Search for the cell housing the specified text and yield its (x, y) center coordinate. 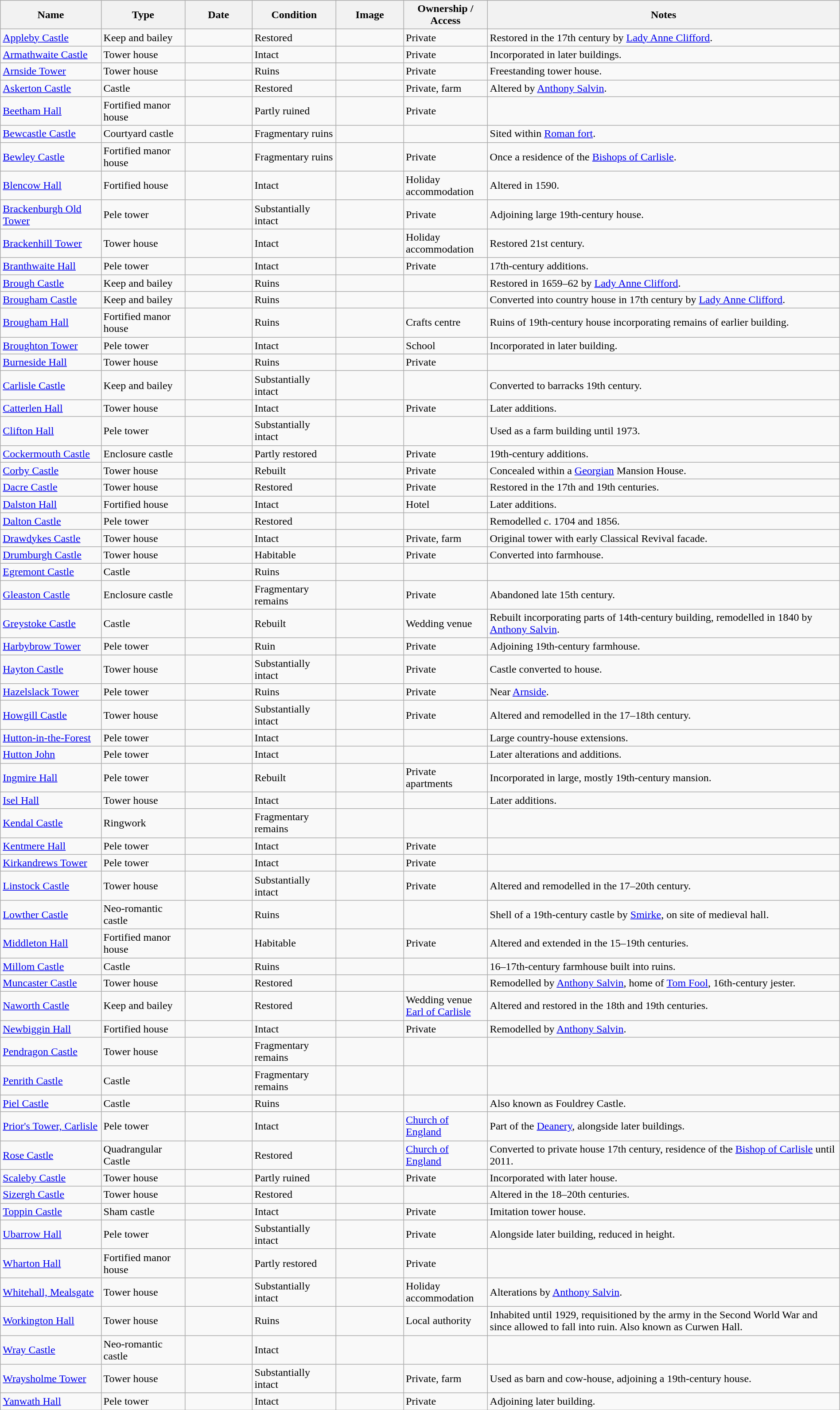
Large country-house extensions. (664, 738)
Freestanding tower house. (664, 71)
Blencow Hall (51, 185)
Kentmere Hall (51, 846)
Ownership / Access (446, 15)
Used as a farm building until 1973. (664, 431)
16–17th-century farmhouse built into ruins. (664, 966)
Sham castle (143, 1211)
Greystoke Castle (51, 624)
Converted into country house in 17th century by Lady Anne Clifford. (664, 300)
Newbiggin Hall (51, 1029)
17th-century additions. (664, 266)
Original tower with early Classical Revival facade. (664, 538)
Branthwaite Hall (51, 266)
Drumburgh Castle (51, 555)
Hutton-in-the-Forest (51, 738)
Kendal Castle (51, 823)
Broughton Tower (51, 346)
Converted into farmhouse. (664, 555)
Bewley Castle (51, 157)
Dacre Castle (51, 487)
Altered and extended in the 15–19th centuries. (664, 943)
Used as barn and cow-house, adjoining a 19th-century house. (664, 1379)
Toppin Castle (51, 1211)
Wraysholme Tower (51, 1379)
Shell of a 19th-century castle by Smirke, on site of medieval hall. (664, 915)
Altered and remodelled in the 17–18th century. (664, 715)
School (446, 346)
Crafts centre (446, 323)
Brough Castle (51, 283)
Ruin (294, 647)
Remodelled c. 1704 and 1856. (664, 521)
Image (370, 15)
Wedding venueEarl of Carlisle (446, 1006)
Incorporated in later buildings. (664, 55)
Clifton Hall (51, 431)
Arnside Tower (51, 71)
Gleaston Castle (51, 595)
Cockermouth Castle (51, 454)
Armathwaite Castle (51, 55)
Bewcastle Castle (51, 134)
Wharton Hall (51, 1263)
Ruins of 19th-century house incorporating remains of earlier building. (664, 323)
Converted to barracks 19th century. (664, 386)
Quadrangular Castle (143, 1155)
Later alterations and additions. (664, 755)
Harbybrow Tower (51, 647)
Restored in the 17th century by Lady Anne Clifford. (664, 38)
Yanwath Hall (51, 1402)
Converted to private house 17th century, residence of the Bishop of Carlisle until 2011. (664, 1155)
Near Arnside. (664, 692)
Brougham Hall (51, 323)
Altered in 1590. (664, 185)
Alterations by Anthony Salvin. (664, 1292)
Corby Castle (51, 471)
Incorporated with later house. (664, 1178)
Inhabited until 1929, requisitioned by the army in the Second World War and since allowed to fall into ruin. Also known as Curwen Hall. (664, 1320)
Brackenhill Tower (51, 243)
Restored in 1659–62 by Lady Anne Clifford. (664, 283)
Middleton Hall (51, 943)
Abandoned late 15th century. (664, 595)
Sited within Roman fort. (664, 134)
Restored in the 17th and 19th centuries. (664, 487)
Drawdykes Castle (51, 538)
Local authority (446, 1320)
Private apartments (446, 777)
Rebuilt incorporating parts of 14th-century building, remodelled in 1840 by Anthony Salvin. (664, 624)
Ringwork (143, 823)
Muncaster Castle (51, 983)
Incorporated in later building. (664, 346)
Beetham Hall (51, 111)
Sizergh Castle (51, 1195)
Restored 21st century. (664, 243)
Also known as Fouldrey Castle. (664, 1103)
Askerton Castle (51, 88)
Ingmire Hall (51, 777)
Naworth Castle (51, 1006)
Part of the Deanery, alongside later buildings. (664, 1126)
Brackenburgh Old Tower (51, 214)
Date (219, 15)
Concealed within a Georgian Mansion House. (664, 471)
Lowther Castle (51, 915)
Howgill Castle (51, 715)
Altered and restored in the 18th and 19th centuries. (664, 1006)
Imitation tower house. (664, 1211)
Wedding venue (446, 624)
Courtyard castle (143, 134)
Remodelled by Anthony Salvin. (664, 1029)
Prior's Tower, Carlisle (51, 1126)
Altered in the 18–20th centuries. (664, 1195)
Isel Hall (51, 800)
Brougham Castle (51, 300)
Hazelslack Tower (51, 692)
Remodelled by Anthony Salvin, home of Tom Fool, 16th-century jester. (664, 983)
Workington Hall (51, 1320)
Kirkandrews Tower (51, 863)
Millom Castle (51, 966)
Once a residence of the Bishops of Carlisle. (664, 157)
Rose Castle (51, 1155)
Type (143, 15)
Burneside Hall (51, 362)
Dalston Hall (51, 504)
Incorporated in large, mostly 19th-century mansion. (664, 777)
Adjoining 19th-century farmhouse. (664, 647)
Hayton Castle (51, 669)
Hotel (446, 504)
Altered and remodelled in the 17–20th century. (664, 885)
Ubarrow Hall (51, 1235)
Notes (664, 15)
Adjoining later building. (664, 1402)
Egremont Castle (51, 572)
Hutton John (51, 755)
Condition (294, 15)
Penrith Castle (51, 1080)
Whitehall, Mealsgate (51, 1292)
Name (51, 15)
Catterlen Hall (51, 408)
Adjoining large 19th-century house. (664, 214)
Alongside later building, reduced in height. (664, 1235)
Linstock Castle (51, 885)
Pendragon Castle (51, 1052)
19th-century additions. (664, 454)
Castle converted to house. (664, 669)
Altered by Anthony Salvin. (664, 88)
Wray Castle (51, 1350)
Scaleby Castle (51, 1178)
Carlisle Castle (51, 386)
Piel Castle (51, 1103)
Appleby Castle (51, 38)
Dalton Castle (51, 521)
